Scan for the cell matching the given text and deliver its [x, y] coordinate at center. 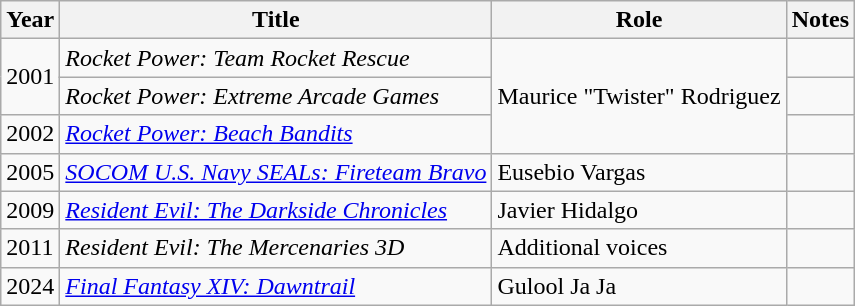
2002 [30, 134]
Gulool Ja Ja [639, 286]
Resident Evil: The Darkside Chronicles [276, 210]
Maurice "Twister" Rodriguez [639, 96]
Year [30, 20]
2005 [30, 172]
Rocket Power: Team Rocket Rescue [276, 58]
2011 [30, 248]
Rocket Power: Beach Bandits [276, 134]
Javier Hidalgo [639, 210]
Notes [820, 20]
Rocket Power: Extreme Arcade Games [276, 96]
Final Fantasy XIV: Dawntrail [276, 286]
Resident Evil: The Mercenaries 3D [276, 248]
2009 [30, 210]
Title [276, 20]
Role [639, 20]
SOCOM U.S. Navy SEALs: Fireteam Bravo [276, 172]
2024 [30, 286]
2001 [30, 77]
Additional voices [639, 248]
Eusebio Vargas [639, 172]
